Provide the (X, Y) coordinate of the cell's center where the given text is located.  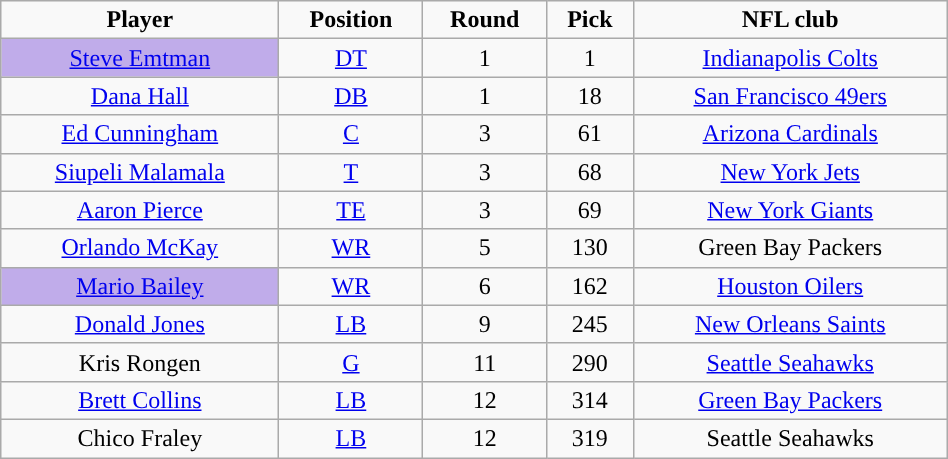
Indianapolis Colts (790, 58)
Player (140, 20)
314 (590, 400)
Round (485, 20)
61 (590, 134)
C (351, 134)
Dana Hall (140, 96)
6 (485, 286)
Donald Jones (140, 324)
Aaron Pierce (140, 210)
68 (590, 172)
11 (485, 362)
Brett Collins (140, 400)
5 (485, 248)
Pick (590, 20)
Arizona Cardinals (790, 134)
T (351, 172)
9 (485, 324)
69 (590, 210)
DT (351, 58)
New York Giants (790, 210)
Mario Bailey (140, 286)
245 (590, 324)
Ed Cunningham (140, 134)
Steve Emtman (140, 58)
Kris Rongen (140, 362)
DB (351, 96)
18 (590, 96)
Chico Fraley (140, 438)
NFL club (790, 20)
Position (351, 20)
290 (590, 362)
Orlando McKay (140, 248)
TE (351, 210)
New York Jets (790, 172)
Siupeli Malamala (140, 172)
New Orleans Saints (790, 324)
San Francisco 49ers (790, 96)
319 (590, 438)
G (351, 362)
Houston Oilers (790, 286)
162 (590, 286)
130 (590, 248)
